Find where the given text appears and provide that cell's center as (x, y) coordinate. 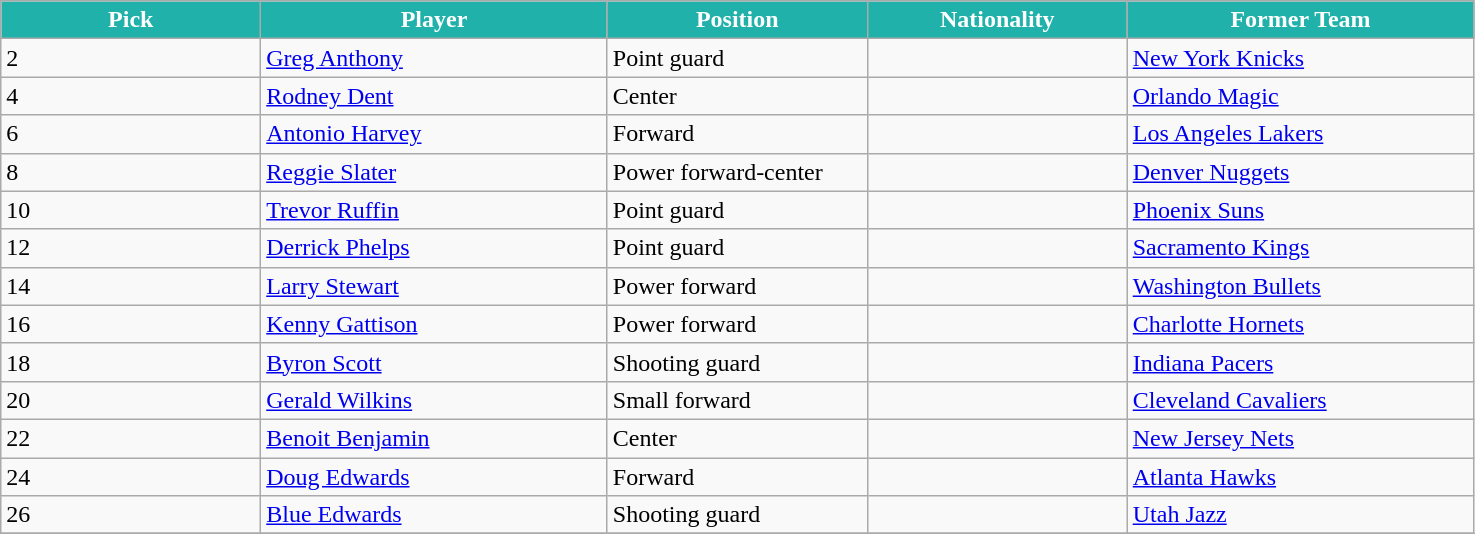
Atlanta Hawks (1300, 477)
16 (131, 324)
6 (131, 134)
Charlotte Hornets (1300, 324)
Power forward-center (737, 172)
24 (131, 477)
Larry Stewart (434, 286)
Orlando Magic (1300, 96)
Doug Edwards (434, 477)
Derrick Phelps (434, 248)
Reggie Slater (434, 172)
10 (131, 210)
Player (434, 20)
Utah Jazz (1300, 515)
New Jersey Nets (1300, 438)
4 (131, 96)
12 (131, 248)
Los Angeles Lakers (1300, 134)
8 (131, 172)
Pick (131, 20)
Former Team (1300, 20)
Sacramento Kings (1300, 248)
18 (131, 362)
Byron Scott (434, 362)
Kenny Gattison (434, 324)
Indiana Pacers (1300, 362)
14 (131, 286)
22 (131, 438)
Cleveland Cavaliers (1300, 400)
Antonio Harvey (434, 134)
New York Knicks (1300, 58)
Position (737, 20)
Denver Nuggets (1300, 172)
Benoit Benjamin (434, 438)
Washington Bullets (1300, 286)
Blue Edwards (434, 515)
Rodney Dent (434, 96)
2 (131, 58)
Greg Anthony (434, 58)
Small forward (737, 400)
26 (131, 515)
Nationality (997, 20)
Phoenix Suns (1300, 210)
20 (131, 400)
Gerald Wilkins (434, 400)
Trevor Ruffin (434, 210)
